From the cell containing the given text, extract its center point as (X, Y) coordinate. 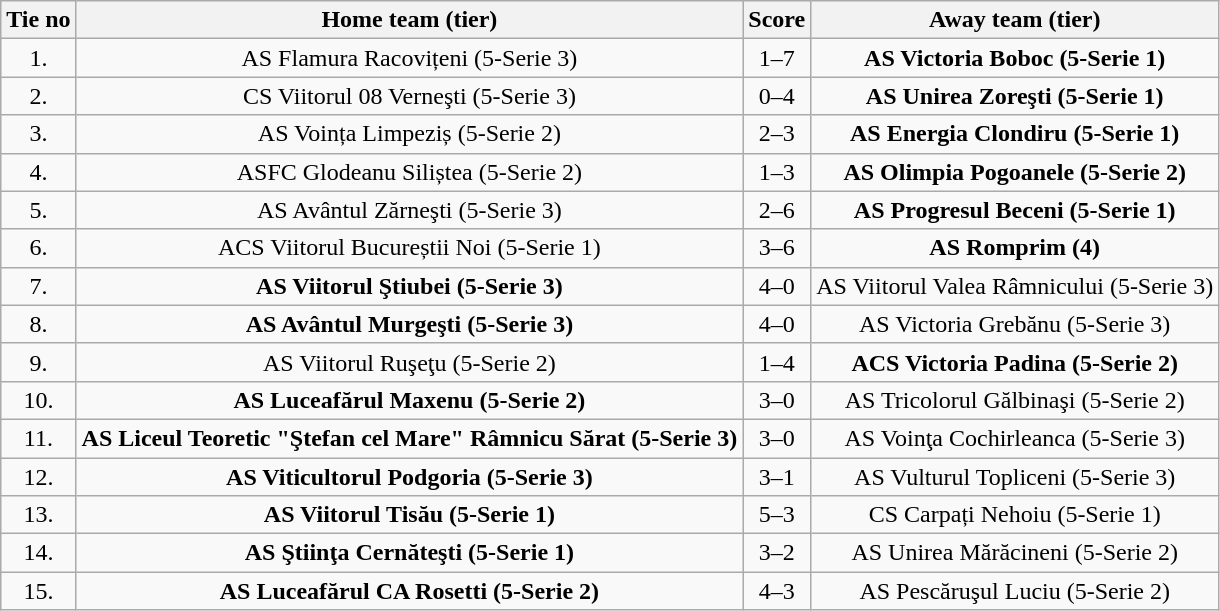
AS Viitorul Valea Râmnicului (5-Serie 3) (1015, 286)
Score (777, 20)
1–7 (777, 58)
ASFC Glodeanu Siliștea (5-Serie 2) (410, 172)
Home team (tier) (410, 20)
CS Viitorul 08 Verneşti (5-Serie 3) (410, 96)
AS Progresul Beceni (5-Serie 1) (1015, 210)
AS Viitorul Ştiubei (5-Serie 3) (410, 286)
15. (38, 591)
CS Carpați Nehoiu (5-Serie 1) (1015, 515)
1–3 (777, 172)
3–6 (777, 248)
AS Liceul Teoretic "Ştefan cel Mare" Râmnicu Sărat (5-Serie 3) (410, 438)
2–6 (777, 210)
ACS Victoria Padina (5-Serie 2) (1015, 362)
AS Pescăruşul Luciu (5-Serie 2) (1015, 591)
3. (38, 134)
AS Vulturul Topliceni (5-Serie 3) (1015, 477)
12. (38, 477)
1–4 (777, 362)
ACS Viitorul Bucureștii Noi (5-Serie 1) (410, 248)
8. (38, 324)
AS Viticultorul Podgoria (5-Serie 3) (410, 477)
AS Voința Limpeziș (5-Serie 2) (410, 134)
0–4 (777, 96)
AS Romprim (4) (1015, 248)
14. (38, 553)
3–1 (777, 477)
AS Avântul Murgeşti (5-Serie 3) (410, 324)
9. (38, 362)
AS Ştiinţa Cernăteşti (5-Serie 1) (410, 553)
AS Olimpia Pogoanele (5-Serie 2) (1015, 172)
AS Unirea Mărăcineni (5-Serie 2) (1015, 553)
10. (38, 400)
3–2 (777, 553)
AS Flamura Racovițeni (5-Serie 3) (410, 58)
5–3 (777, 515)
5. (38, 210)
4. (38, 172)
Away team (tier) (1015, 20)
4–3 (777, 591)
Tie no (38, 20)
AS Unirea Zoreşti (5-Serie 1) (1015, 96)
AS Victoria Grebănu (5-Serie 3) (1015, 324)
2. (38, 96)
1. (38, 58)
AS Viitorul Ruşeţu (5-Serie 2) (410, 362)
11. (38, 438)
AS Avântul Zărneşti (5-Serie 3) (410, 210)
AS Tricolorul Gălbinaşi (5-Serie 2) (1015, 400)
AS Luceafărul CA Rosetti (5-Serie 2) (410, 591)
2–3 (777, 134)
AS Viitorul Tisău (5-Serie 1) (410, 515)
AS Victoria Boboc (5-Serie 1) (1015, 58)
AS Energia Clondiru (5-Serie 1) (1015, 134)
AS Voinţa Cochirleanca (5-Serie 3) (1015, 438)
7. (38, 286)
13. (38, 515)
6. (38, 248)
AS Luceafărul Maxenu (5-Serie 2) (410, 400)
